Pinpoint the cell where the given text exists, returning its [X, Y] midpoint coordinate. 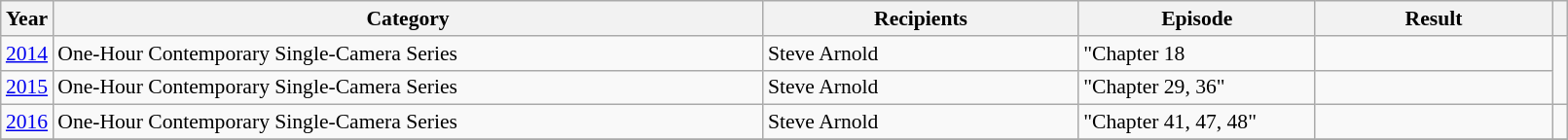
"Chapter 41, 47, 48" [1197, 122]
2016 [27, 122]
2015 [27, 87]
Recipients [921, 18]
"Chapter 18 [1197, 53]
Year [27, 18]
Result [1433, 18]
Episode [1197, 18]
"Chapter 29, 36" [1197, 87]
2014 [27, 53]
Category [408, 18]
